Provide the (X, Y) coordinate of the cell's center where the given text is located.  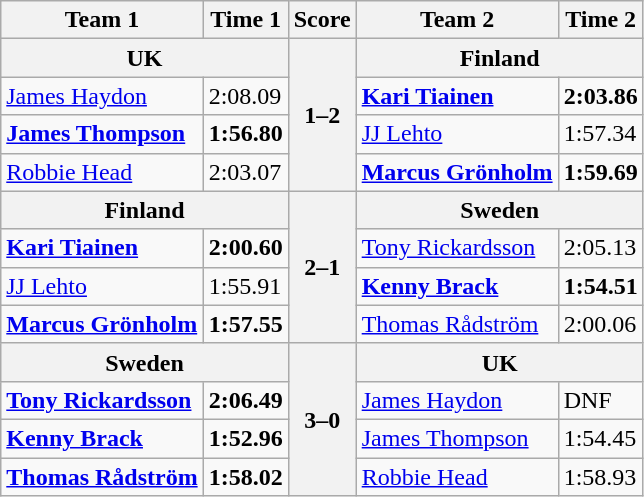
Time 2 (600, 20)
1:58.93 (600, 477)
1:58.02 (246, 477)
1:54.51 (600, 286)
Team 1 (102, 20)
1:52.96 (246, 438)
Time 1 (246, 20)
1:56.80 (246, 134)
1:55.91 (246, 286)
3–0 (322, 419)
DNF (600, 400)
1:54.45 (600, 438)
1:57.55 (246, 324)
2:03.07 (246, 172)
Team 2 (457, 20)
2:03.86 (600, 96)
2–1 (322, 267)
2:06.49 (246, 400)
2:00.06 (600, 324)
1–2 (322, 115)
Score (322, 20)
2:08.09 (246, 96)
2:00.60 (246, 248)
1:59.69 (600, 172)
2:05.13 (600, 248)
1:57.34 (600, 134)
